Output the [x, y] coordinate of the center of the cell containing the given text.  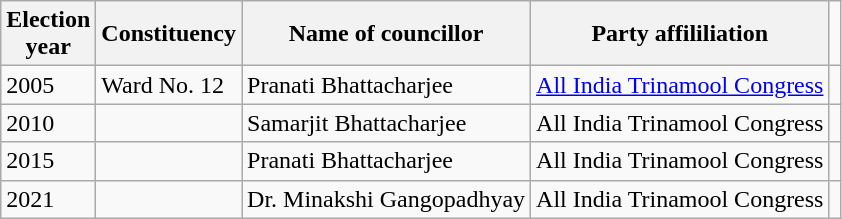
Samarjit Bhattacharjee [386, 123]
2005 [48, 85]
Dr. Minakshi Gangopadhyay [386, 199]
Constituency [169, 34]
Ward No. 12 [169, 85]
2010 [48, 123]
2015 [48, 161]
Party affililiation [680, 34]
Name of councillor [386, 34]
Election year [48, 34]
2021 [48, 199]
